Detect which cell encompasses the target text, then output its (x, y) center coordinate. 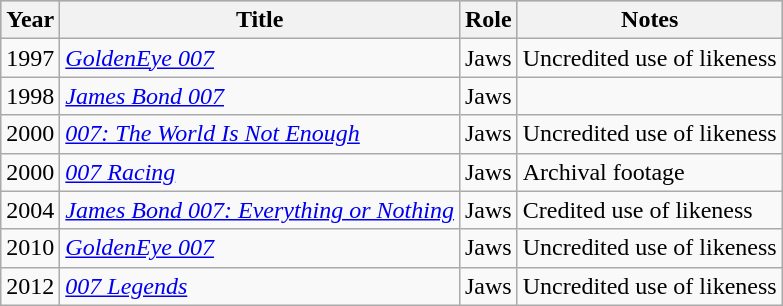
Role (488, 20)
007 Legends (260, 286)
2010 (30, 248)
007 Racing (260, 172)
007: The World Is Not Enough (260, 134)
2004 (30, 210)
Archival footage (650, 172)
1997 (30, 58)
James Bond 007: Everything or Nothing (260, 210)
Notes (650, 20)
1998 (30, 96)
Credited use of likeness (650, 210)
James Bond 007 (260, 96)
Year (30, 20)
Title (260, 20)
2012 (30, 286)
